Extract the (x, y) coordinate from the center of the cell holding the provided text.  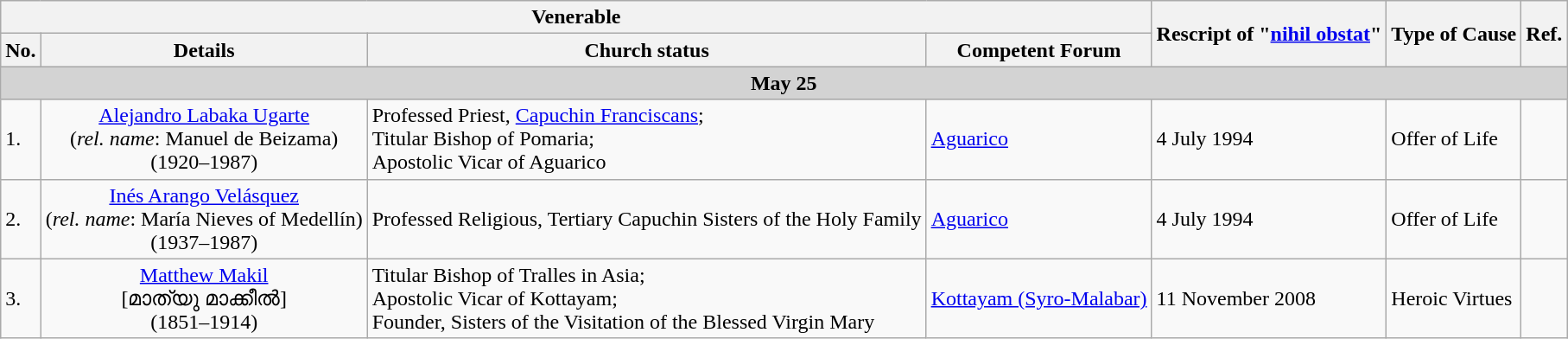
Competent Forum (1038, 50)
May 25 (784, 83)
Heroic Virtues (1454, 298)
Church status (646, 50)
3. (21, 298)
Professed Religious, Tertiary Capuchin Sisters of the Holy Family (646, 219)
Rescript of "nihil obstat" (1269, 34)
Alejandro Labaka Ugarte(rel. name: Manuel de Beizama)(1920–1987) (204, 139)
Kottayam (Syro-Malabar) (1038, 298)
Inés Arango Velásquez(rel. name: María Nieves of Medellín)(1937–1987) (204, 219)
1. (21, 139)
Titular Bishop of Tralles in Asia;Apostolic Vicar of Kottayam;Founder, Sisters of the Visitation of the Blessed Virgin Mary (646, 298)
2. (21, 219)
Ref. (1545, 34)
Details (204, 50)
Professed Priest, Capuchin Franciscans;Titular Bishop of Pomaria;Apostolic Vicar of Aguarico (646, 139)
No. (21, 50)
11 November 2008 (1269, 298)
Matthew Makil[മാത്യു മാക്കീൽ](1851–1914) (204, 298)
Venerable (576, 17)
Type of Cause (1454, 34)
